Scan for the cell matching the given text and deliver its (x, y) coordinate at center. 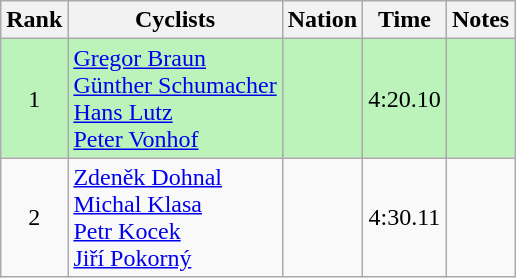
Rank (34, 20)
4:20.10 (405, 98)
Notes (480, 20)
Cyclists (175, 20)
Nation (322, 20)
1 (34, 98)
4:30.11 (405, 218)
Time (405, 20)
Gregor BraunGünther SchumacherHans LutzPeter Vonhof (175, 98)
Zdeněk DohnalMichal KlasaPetr KocekJiří Pokorný (175, 218)
2 (34, 218)
